Return [X, Y] of the center of cell containing provided text 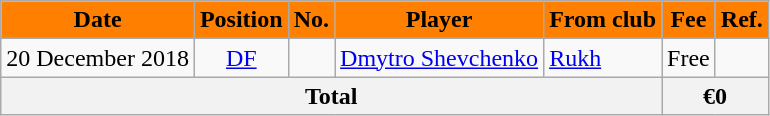
€0 [716, 96]
Fee [689, 20]
Rukh [603, 58]
No. [311, 20]
Date [98, 20]
Dmytro Shevchenko [440, 58]
Position [241, 20]
Total [332, 96]
20 December 2018 [98, 58]
Free [689, 58]
From club [603, 20]
DF [241, 58]
Player [440, 20]
Ref. [742, 20]
